Find where the given text appears and provide that cell's center as [x, y] coordinate. 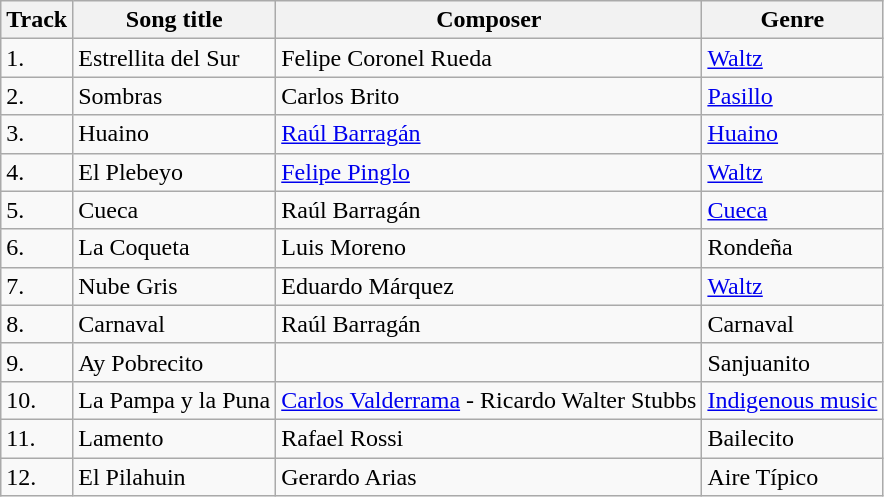
Aire Típico [792, 477]
Ay Pobrecito [174, 362]
Lamento [174, 438]
Carlos Valderrama - Ricardo Walter Stubbs [489, 400]
10. [37, 400]
2. [37, 96]
12. [37, 477]
Eduardo Márquez [489, 286]
Track [37, 20]
La Pampa y la Puna [174, 400]
5. [37, 210]
Gerardo Arias [489, 477]
Rafael Rossi [489, 438]
Felipe Pinglo [489, 172]
Bailecito [792, 438]
6. [37, 248]
7. [37, 286]
El Plebeyo [174, 172]
Indigenous music [792, 400]
3. [37, 134]
Song title [174, 20]
Composer [489, 20]
La Coqueta [174, 248]
Felipe Coronel Rueda [489, 58]
4. [37, 172]
Nube Gris [174, 286]
Estrellita del Sur [174, 58]
1. [37, 58]
9. [37, 362]
11. [37, 438]
Carlos Brito [489, 96]
Sombras [174, 96]
Rondeña [792, 248]
Genre [792, 20]
8. [37, 324]
Sanjuanito [792, 362]
Luis Moreno [489, 248]
Pasillo [792, 96]
El Pilahuin [174, 477]
